Output the [x, y] coordinate of the center of the cell containing the given text.  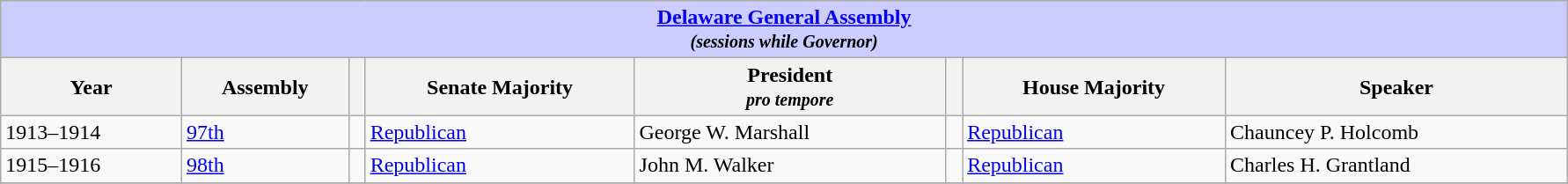
Presidentpro tempore [790, 86]
Speaker [1397, 86]
1913–1914 [92, 132]
George W. Marshall [790, 132]
John M. Walker [790, 166]
1915–1916 [92, 166]
Year [92, 86]
Senate Majority [500, 86]
98th [265, 166]
Assembly [265, 86]
Charles H. Grantland [1397, 166]
House Majority [1095, 86]
97th [265, 132]
Delaware General Assembly (sessions while Governor) [785, 30]
Chauncey P. Holcomb [1397, 132]
